Determine the (X, Y) coordinate at the center of the cell enclosing the given text.  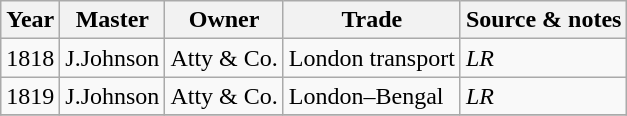
Source & notes (544, 20)
1818 (30, 58)
Trade (372, 20)
Year (30, 20)
London–Bengal (372, 96)
Master (112, 20)
1819 (30, 96)
Owner (224, 20)
London transport (372, 58)
